For the text-containing cell, return its midpoint in (X, Y) coordinate format. 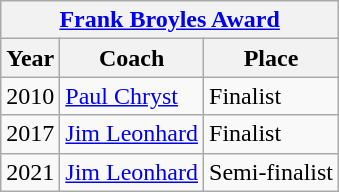
Place (272, 58)
Paul Chryst (132, 96)
Coach (132, 58)
Year (30, 58)
2010 (30, 96)
2021 (30, 172)
Frank Broyles Award (170, 20)
2017 (30, 134)
Semi-finalist (272, 172)
